For the text-containing cell, return its midpoint in (X, Y) coordinate format. 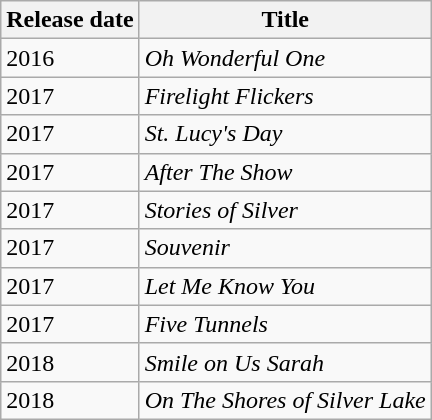
Firelight Flickers (285, 96)
Souvenir (285, 248)
Stories of Silver (285, 210)
Five Tunnels (285, 324)
Smile on Us Sarah (285, 362)
On The Shores of Silver Lake (285, 400)
2016 (70, 58)
Oh Wonderful One (285, 58)
Release date (70, 20)
St. Lucy's Day (285, 134)
Title (285, 20)
Let Me Know You (285, 286)
After The Show (285, 172)
